Output the (X, Y) coordinate of the center of the cell containing the given text.  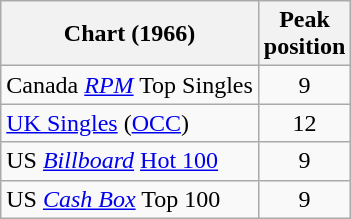
US Cash Box Top 100 (130, 199)
Canada RPM Top Singles (130, 85)
Chart (1966) (130, 34)
UK Singles (OCC) (130, 123)
Peakposition (304, 34)
12 (304, 123)
US Billboard Hot 100 (130, 161)
